Locate the cell with the specified text and output its [x, y] center coordinate. 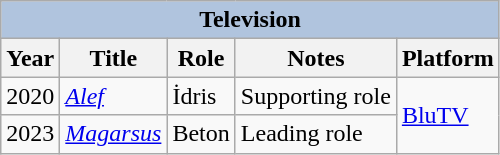
Title [114, 58]
Notes [316, 58]
Alef [114, 96]
Role [201, 58]
BluTV [448, 115]
2023 [30, 134]
Leading role [316, 134]
Platform [448, 58]
Year [30, 58]
Television [250, 20]
Magarsus [114, 134]
Beton [201, 134]
İdris [201, 96]
Supporting role [316, 96]
2020 [30, 96]
